Return [x, y] of the center of cell containing provided text 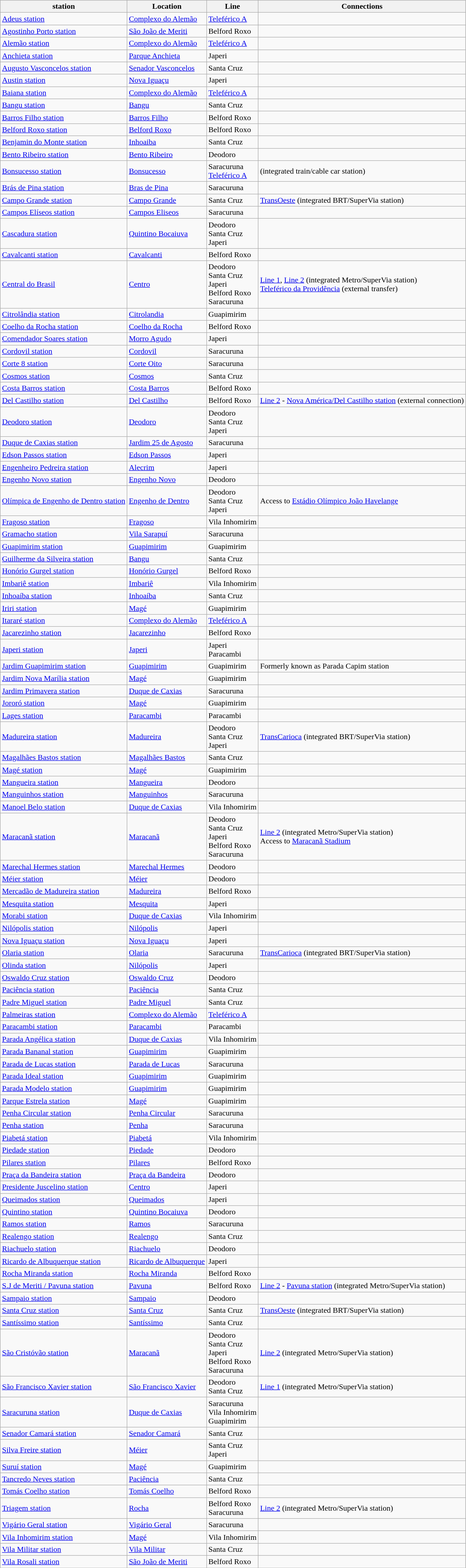
Deodoro station [64, 422]
Marechal Hermes station [64, 866]
Silva Freire station [64, 1450]
Oswaldo Cruz [167, 978]
Bangu station [64, 105]
Inhoaiba [167, 142]
Corte 8 station [64, 363]
Campo Grande station [64, 200]
Rocha Miranda station [64, 1273]
Parque Estrela station [64, 1101]
Triagem station [64, 1508]
Magé station [64, 770]
Bras de Pina [167, 188]
Olaria station [64, 953]
Lages station [64, 715]
Vila Sarapuí [167, 534]
Inhoaíba [167, 596]
Mesquita [167, 903]
Olímpica de Engenho de Dentro station [64, 501]
Méier station [64, 879]
Adeus station [64, 19]
Formerly known as Parada Capim station [362, 666]
Jacarezinho station [64, 633]
Engenho de Dentro [167, 501]
Edson Passos [167, 455]
Manguinhos station [64, 795]
Citrolandia [167, 314]
Morabi station [64, 916]
Campos Eliseos [167, 212]
Pavuna [167, 1286]
Del Castilho station [64, 400]
Padre Miguel [167, 1002]
Guapimirim station [64, 546]
Suruí station [64, 1467]
Corte Oito [167, 363]
Bonsucesso [167, 171]
Anchieta station [64, 56]
Honório Gurgel [167, 571]
Piedade [167, 1150]
Senador Vasconcelos [167, 68]
Japeri station [64, 649]
Alecrim [167, 467]
Engenheiro Pedreira station [64, 467]
Line 1 (integrated Metro/SuperVia station) [362, 1387]
Parada Ideal station [64, 1076]
Parque Anchieta [167, 56]
Fragoso station [64, 522]
station [64, 6]
Magalhães Bastos [167, 758]
Morro Agudo [167, 339]
Location [167, 6]
Iriri station [64, 608]
Parada de Lucas station [64, 1064]
Nova Iguaçu station [64, 941]
Line [233, 6]
Piabetá [167, 1138]
Line 2 - Pavuna station (integrated Metro/SuperVia station) [362, 1286]
Parada de Lucas [167, 1064]
Belford RoxoSaracuruna [233, 1508]
Olinda station [64, 965]
Ramos [167, 1224]
Imbariê station [64, 583]
Agostinho Porto station [64, 31]
Penha station [64, 1126]
Manguinhos [167, 795]
Jardim Primavera station [64, 691]
Padre Miguel station [64, 1002]
S.J de Meriti / Pavuna station [64, 1286]
Line 2 (integrated Metro/SuperVia station)Access to Maracanã Stadium [362, 837]
Alemão station [64, 43]
Brás de Pina station [64, 188]
Cavalcanti [167, 255]
Barros Filho [167, 117]
Manoel Belo station [64, 807]
Realengo station [64, 1236]
Olaria [167, 953]
Rocha Miranda [167, 1273]
Coelho da Rocha station [64, 326]
Jardim Nova Marília station [64, 679]
Palmeiras station [64, 1014]
Austin station [64, 80]
Santíssimo [167, 1323]
Cosmos [167, 376]
Paciência station [64, 990]
Imbariê [167, 583]
Campo Grande [167, 200]
Senador Camará station [64, 1433]
Saracuruna station [64, 1412]
JaperiParacambi [233, 649]
Tancredo Neves station [64, 1479]
Inhoaíba station [64, 596]
Honório Gurgel station [64, 571]
Realengo [167, 1236]
Penha Circular [167, 1113]
Cordovil station [64, 351]
Cordovil [167, 351]
Duque de Caxias station [64, 443]
Mercadão de Madureira station [64, 891]
SaracurunaTeleférico A [233, 171]
Costa Barros [167, 388]
Santíssimo station [64, 1323]
Jororó station [64, 703]
Quintino station [64, 1212]
Citrolândia station [64, 314]
DeodoroSanta Cruz [233, 1387]
Connections [362, 6]
Jacarezinho [167, 633]
Sampaio [167, 1298]
Jardim 25 de Agosto [167, 443]
Engenho Novo [167, 480]
Jardim Guapimirim station [64, 666]
Engenho Novo station [64, 480]
Vigário Geral [167, 1525]
Nilópolis station [64, 928]
Senador Camará [167, 1433]
Vila Militar station [64, 1549]
Santa Cruz station [64, 1310]
Praça da Bandeira [167, 1175]
Madureira station [64, 737]
Coelho da Rocha [167, 326]
SaracurunaVila InhomirimGuapimirim [233, 1412]
Mangueira [167, 782]
Vila Inhomirim station [64, 1537]
Campos Elíseos station [64, 212]
São Francisco Xavier station [64, 1387]
Santa CruzJaperi [233, 1450]
Del Castilho [167, 400]
Vila Rosali station [64, 1562]
Benjamin do Monte station [64, 142]
Praça da Bandeira station [64, 1175]
Presidente Juscelino station [64, 1187]
Magalhães Bastos station [64, 758]
Guilherme da Silveira station [64, 559]
Cavalcanti station [64, 255]
Baiana station [64, 93]
Barros Filho station [64, 117]
Ricardo de Albuquerque station [64, 1261]
Piedade station [64, 1150]
Penha Circular station [64, 1113]
Ramos station [64, 1224]
Marechal Hermes [167, 866]
Pilares station [64, 1162]
Ricardo de Albuquerque [167, 1261]
Tomás Coelho [167, 1491]
Rocha [167, 1508]
(integrated train/cable car station) [362, 171]
Line 1, Line 2 (integrated Metro/SuperVia station)Teleférico da Providência (external transfer) [362, 284]
Oswaldo Cruz station [64, 978]
Piabetá station [64, 1138]
Line 2 - Nova América/Del Castilho station (external connection) [362, 400]
Riachuelo station [64, 1249]
Tomás Coelho station [64, 1491]
Comendador Soares station [64, 339]
Mangueira station [64, 782]
Cascadura station [64, 234]
Mesquita station [64, 903]
Itararé station [64, 620]
Maracanã station [64, 837]
Sampaio station [64, 1298]
Edson Passos station [64, 455]
Parada Bananal station [64, 1051]
Bento Ribeiro station [64, 155]
Bento Ribeiro [167, 155]
Bonsucesso station [64, 171]
Belford Roxo station [64, 130]
Cosmos station [64, 376]
Gramacho station [64, 534]
Costa Barros station [64, 388]
São Cristóvão station [64, 1353]
Parada Modelo station [64, 1088]
Paracambi station [64, 1027]
São Francisco Xavier [167, 1387]
Queimados [167, 1199]
Vigário Geral station [64, 1525]
Vila Militar [167, 1549]
Queimados station [64, 1199]
Augusto Vasconcelos station [64, 68]
Penha [167, 1126]
Parada Angélica station [64, 1039]
Central do Brasil [64, 284]
Riachuelo [167, 1249]
Pilares [167, 1162]
Access to Estádio Olímpico João Havelange [362, 501]
Fragoso [167, 522]
